Scan for the cell matching the given text and deliver its [x, y] coordinate at center. 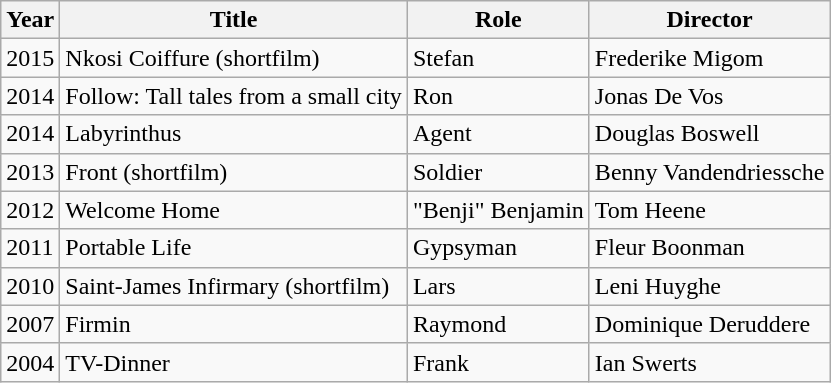
2004 [30, 362]
2013 [30, 172]
Gypsyman [498, 248]
2010 [30, 286]
Front (shortfilm) [234, 172]
Director [710, 20]
Leni Huyghe [710, 286]
Labyrinthus [234, 134]
Year [30, 20]
Saint-James Infirmary (shortfilm) [234, 286]
Follow: Tall tales from a small city [234, 96]
Frank [498, 362]
Nkosi Coiffure (shortfilm) [234, 58]
Stefan [498, 58]
Douglas Boswell [710, 134]
Role [498, 20]
Dominique Deruddere [710, 324]
"Benji" Benjamin [498, 210]
Title [234, 20]
Soldier [498, 172]
TV-Dinner [234, 362]
Lars [498, 286]
Jonas De Vos [710, 96]
Welcome Home [234, 210]
Raymond [498, 324]
Tom Heene [710, 210]
Portable Life [234, 248]
2015 [30, 58]
Benny Vandendriessche [710, 172]
2012 [30, 210]
Ian Swerts [710, 362]
Firmin [234, 324]
2007 [30, 324]
Frederike Migom [710, 58]
Fleur Boonman [710, 248]
Agent [498, 134]
2011 [30, 248]
Ron [498, 96]
